Locate the cell with the specified text and output its [X, Y] center coordinate. 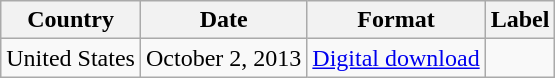
Label [520, 20]
United States [71, 58]
October 2, 2013 [223, 58]
Date [223, 20]
Country [71, 20]
Format [396, 20]
Digital download [396, 58]
